Pinpoint the cell where the given text exists, returning its (x, y) midpoint coordinate. 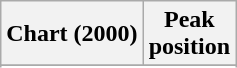
Peakposition (189, 34)
Chart (2000) (72, 34)
